Detect which cell encompasses the target text, then output its [x, y] center coordinate. 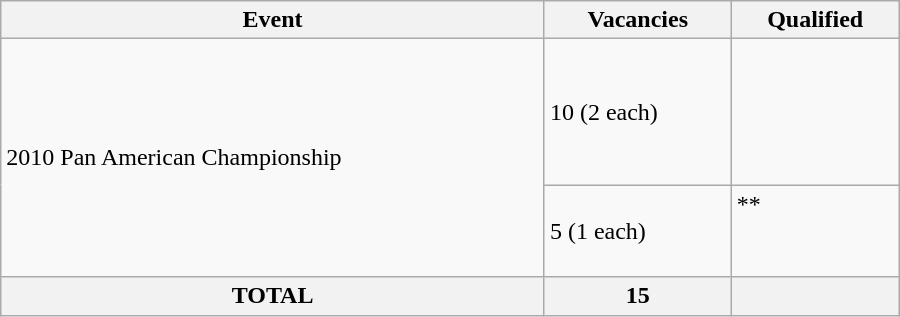
TOTAL [273, 296]
Event [273, 20]
Vacancies [638, 20]
2010 Pan American Championship [273, 158]
5 (1 each) [638, 231]
Qualified [815, 20]
15 [638, 296]
10 (2 each) [638, 112]
** [815, 231]
